For the text-containing cell, return its midpoint in (X, Y) coordinate format. 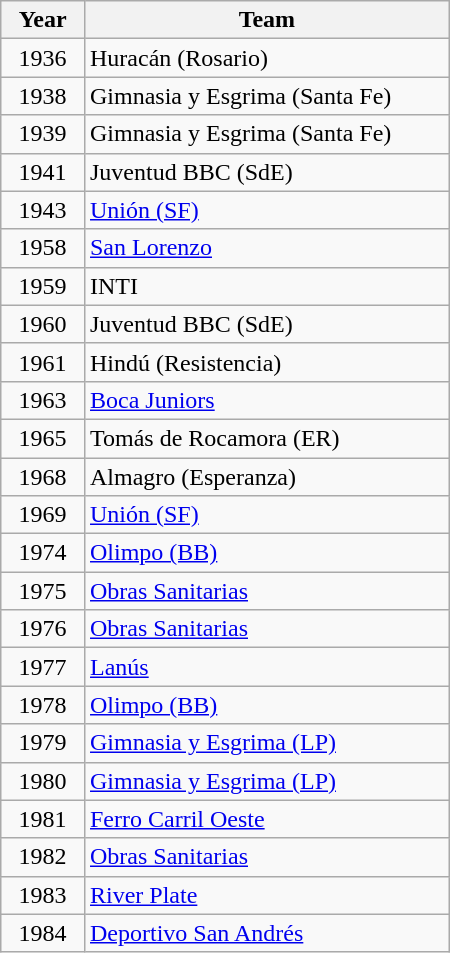
1961 (43, 362)
Almagro (Esperanza) (266, 477)
1982 (43, 857)
1979 (43, 743)
Boca Juniors (266, 400)
1960 (43, 324)
Hindú (Resistencia) (266, 362)
INTI (266, 286)
1936 (43, 58)
1980 (43, 781)
Deportivo San Andrés (266, 933)
River Plate (266, 895)
1975 (43, 591)
1974 (43, 553)
1977 (43, 667)
Lanús (266, 667)
Ferro Carril Oeste (266, 819)
1983 (43, 895)
1963 (43, 400)
Tomás de Rocamora (ER) (266, 438)
1981 (43, 819)
San Lorenzo (266, 248)
1969 (43, 515)
1965 (43, 438)
1984 (43, 933)
1958 (43, 248)
1959 (43, 286)
1968 (43, 477)
1939 (43, 134)
1943 (43, 210)
1978 (43, 705)
Year (43, 20)
Huracán (Rosario) (266, 58)
1938 (43, 96)
Team (266, 20)
1976 (43, 629)
1941 (43, 172)
